Determine the (x, y) coordinate at the center of the cell enclosing the given text.  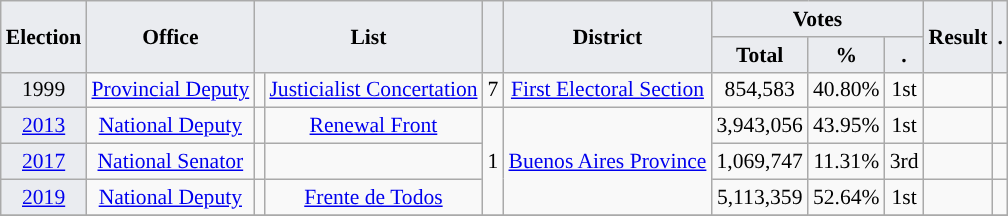
1 (494, 162)
Office (170, 36)
National Senator (170, 162)
1,069,747 (759, 162)
First Electoral Section (607, 90)
1999 (44, 90)
Renewal Front (373, 126)
List (368, 36)
40.80% (846, 90)
Buenos Aires Province (607, 162)
52.64% (846, 197)
5,113,359 (759, 197)
Justicialist Concertation (373, 90)
2013 (44, 126)
Votes (817, 19)
Election (44, 36)
Frente de Todos (373, 197)
7 (494, 90)
% (846, 55)
3,943,056 (759, 126)
2019 (44, 197)
43.95% (846, 126)
3rd (904, 162)
District (607, 36)
Total (759, 55)
Result (958, 36)
Provincial Deputy (170, 90)
854,583 (759, 90)
2017 (44, 162)
11.31% (846, 162)
